From the cell containing the given text, extract its center point as [X, Y] coordinate. 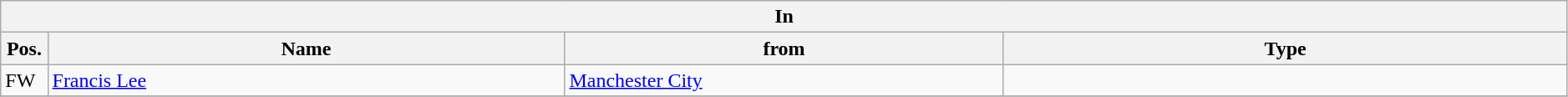
from [784, 48]
Name [306, 48]
Pos. [24, 48]
Francis Lee [306, 80]
Type [1285, 48]
FW [24, 80]
In [784, 17]
Manchester City [784, 80]
